Determine the [x, y] coordinate at the center of the cell enclosing the given text.  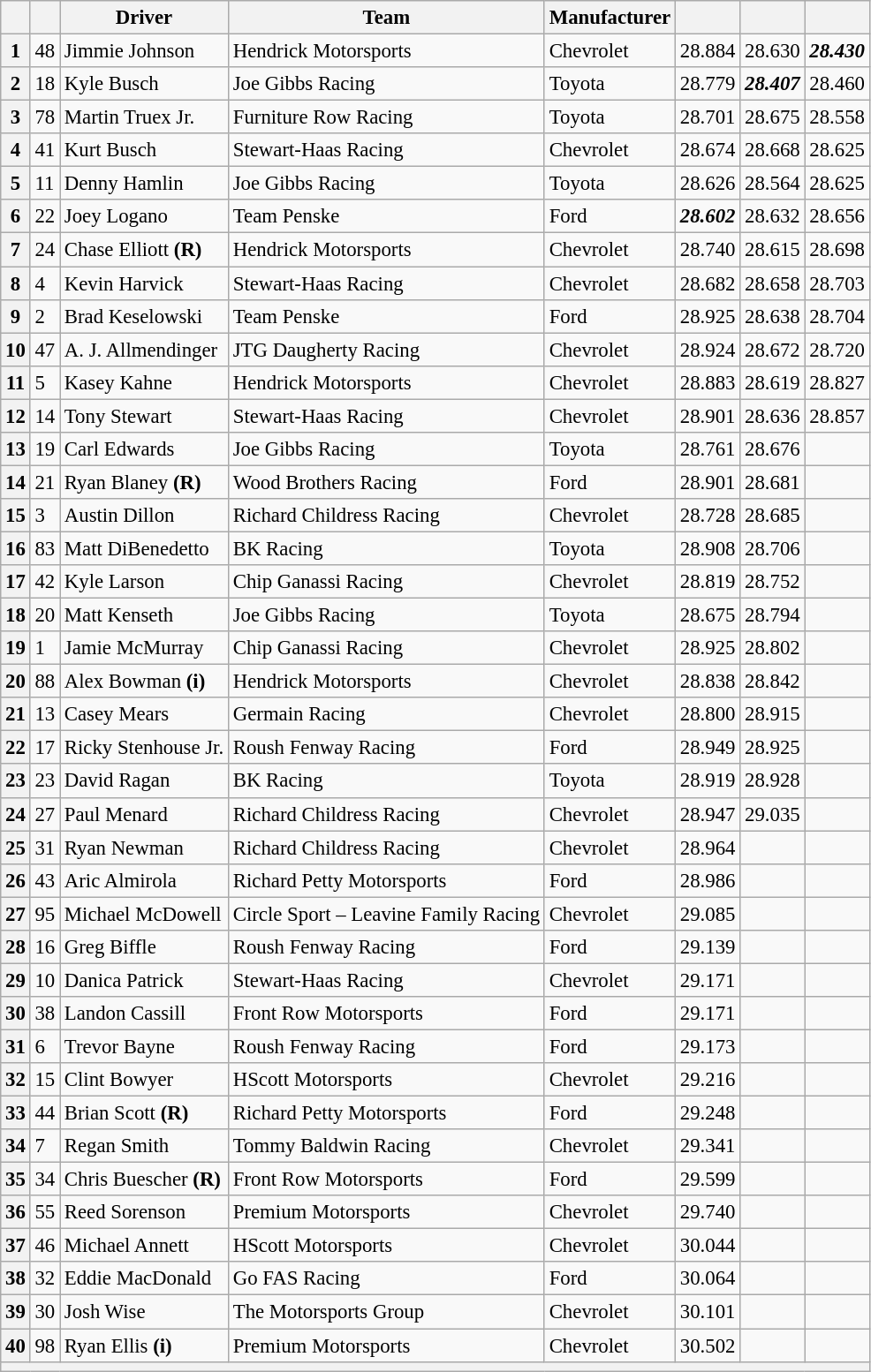
28.884 [707, 51]
29.035 [772, 814]
88 [44, 682]
28.802 [772, 648]
Ryan Ellis (i) [145, 1346]
Ryan Blaney (R) [145, 482]
28.761 [707, 449]
Go FAS Racing [386, 1279]
Eddie MacDonald [145, 1279]
35 [16, 1180]
Aric Almirola [145, 880]
47 [44, 350]
28.658 [772, 283]
28.630 [772, 51]
28.800 [707, 714]
28 [16, 947]
Carl Edwards [145, 449]
29.248 [707, 1113]
Chase Elliott (R) [145, 250]
Brian Scott (R) [145, 1113]
29 [16, 980]
30.044 [707, 1246]
Kevin Harvick [145, 283]
48 [44, 51]
Germain Racing [386, 714]
95 [44, 914]
83 [44, 548]
Kyle Larson [145, 582]
29.085 [707, 914]
29.139 [707, 947]
28.819 [707, 582]
Greg Biffle [145, 947]
Matt DiBenedetto [145, 548]
Kyle Busch [145, 84]
28.685 [772, 516]
28.947 [707, 814]
Trevor Bayne [145, 1046]
Jimmie Johnson [145, 51]
Joey Logano [145, 216]
28.602 [707, 216]
28.672 [772, 350]
Landon Cassill [145, 1014]
28.430 [837, 51]
28.857 [837, 416]
28.706 [772, 548]
Jamie McMurray [145, 648]
37 [16, 1246]
Chris Buescher (R) [145, 1180]
28.949 [707, 748]
Furniture Row Racing [386, 117]
28.668 [772, 150]
Josh Wise [145, 1312]
Danica Patrick [145, 980]
Tommy Baldwin Racing [386, 1146]
98 [44, 1346]
Michael Annett [145, 1246]
30.064 [707, 1279]
26 [16, 880]
28.638 [772, 316]
28.626 [707, 184]
28.986 [707, 880]
28.698 [837, 250]
29.740 [707, 1212]
28.632 [772, 216]
28.794 [772, 615]
29.216 [707, 1080]
78 [44, 117]
28.924 [707, 350]
28.919 [707, 781]
28.558 [837, 117]
28.720 [837, 350]
28.564 [772, 184]
Regan Smith [145, 1146]
41 [44, 150]
36 [16, 1212]
Matt Kenseth [145, 615]
43 [44, 880]
28.704 [837, 316]
30.502 [707, 1346]
Tony Stewart [145, 416]
Denny Hamlin [145, 184]
Paul Menard [145, 814]
Alex Bowman (i) [145, 682]
Austin Dillon [145, 516]
Circle Sport – Leavine Family Racing [386, 914]
46 [44, 1246]
The Motorsports Group [386, 1312]
28.619 [772, 382]
29.599 [707, 1180]
Wood Brothers Racing [386, 482]
12 [16, 416]
Driver [145, 18]
28.703 [837, 283]
28.740 [707, 250]
Casey Mears [145, 714]
28.681 [772, 482]
Martin Truex Jr. [145, 117]
28.407 [772, 84]
8 [16, 283]
39 [16, 1312]
28.752 [772, 582]
Ryan Newman [145, 848]
9 [16, 316]
Team [386, 18]
33 [16, 1113]
40 [16, 1346]
Ricky Stenhouse Jr. [145, 748]
28.928 [772, 781]
28.908 [707, 548]
28.728 [707, 516]
28.964 [707, 848]
28.676 [772, 449]
Kurt Busch [145, 150]
28.636 [772, 416]
28.615 [772, 250]
Reed Sorenson [145, 1212]
28.460 [837, 84]
A. J. Allmendinger [145, 350]
Manufacturer [610, 18]
JTG Daugherty Racing [386, 350]
28.682 [707, 283]
28.701 [707, 117]
Brad Keselowski [145, 316]
29.341 [707, 1146]
55 [44, 1212]
28.883 [707, 382]
30.101 [707, 1312]
28.827 [837, 382]
28.674 [707, 150]
25 [16, 848]
28.779 [707, 84]
28.842 [772, 682]
28.838 [707, 682]
44 [44, 1113]
29.173 [707, 1046]
Michael McDowell [145, 914]
Kasey Kahne [145, 382]
28.915 [772, 714]
Clint Bowyer [145, 1080]
28.656 [837, 216]
42 [44, 582]
David Ragan [145, 781]
